Identify which cell holds the provided text, then report its (x, y) central coordinate. 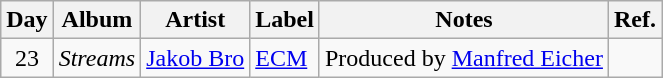
Ref. (634, 20)
Day (27, 20)
Streams (97, 58)
23 (27, 58)
Notes (464, 20)
Produced by Manfred Eicher (464, 58)
Label (285, 20)
Album (97, 20)
ECM (285, 58)
Artist (196, 20)
Jakob Bro (196, 58)
